Output the [X, Y] coordinate of the center of the cell containing the given text.  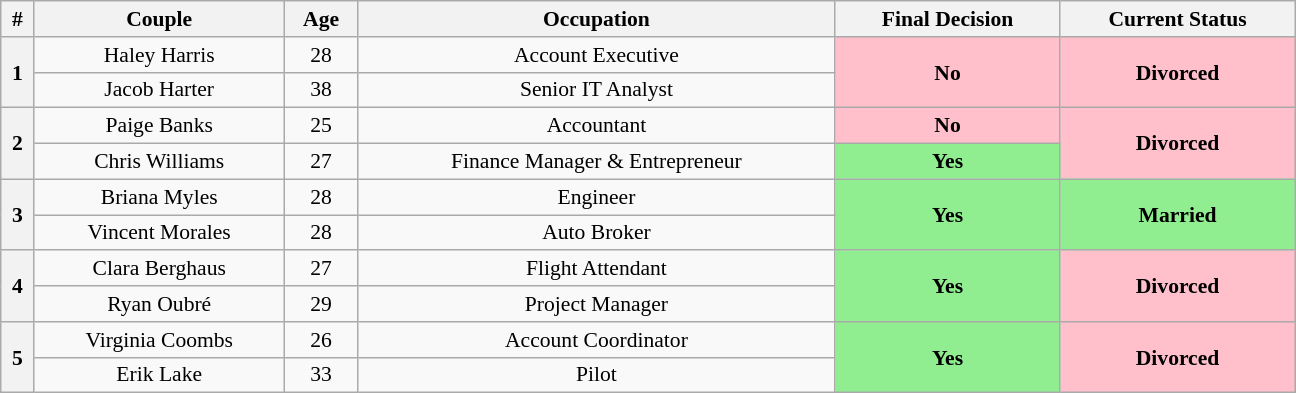
Current Status [1178, 19]
3 [18, 214]
Pilot [597, 375]
29 [320, 304]
Married [1178, 214]
1 [18, 72]
Final Decision [948, 19]
25 [320, 126]
Account Executive [597, 55]
5 [18, 358]
Project Manager [597, 304]
Vincent Morales [159, 233]
Senior IT Analyst [597, 90]
Engineer [597, 197]
Finance Manager & Entrepreneur [597, 162]
Occupation [597, 19]
Erik Lake [159, 375]
38 [320, 90]
Age [320, 19]
Ryan Oubré [159, 304]
# [18, 19]
Chris Williams [159, 162]
Flight Attendant [597, 269]
4 [18, 286]
26 [320, 340]
Accountant [597, 126]
Virginia Coombs [159, 340]
Auto Broker [597, 233]
Clara Berghaus [159, 269]
Briana Myles [159, 197]
Account Coordinator [597, 340]
Jacob Harter [159, 90]
2 [18, 144]
Paige Banks [159, 126]
Haley Harris [159, 55]
Couple [159, 19]
33 [320, 375]
